Return (X, Y) of the center of cell containing provided text 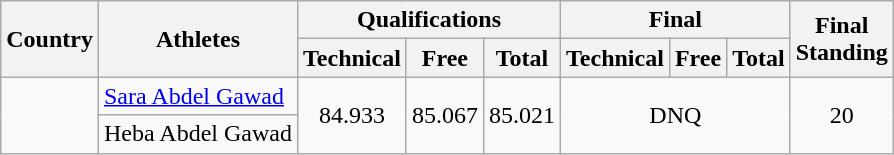
85.021 (522, 115)
FinalStanding (842, 39)
Sara Abdel Gawad (198, 96)
85.067 (444, 115)
Athletes (198, 39)
Country (50, 39)
DNQ (675, 115)
20 (842, 115)
Final (675, 20)
Heba Abdel Gawad (198, 134)
84.933 (352, 115)
Qualifications (428, 20)
